Identify which cell holds the provided text, then report its (X, Y) central coordinate. 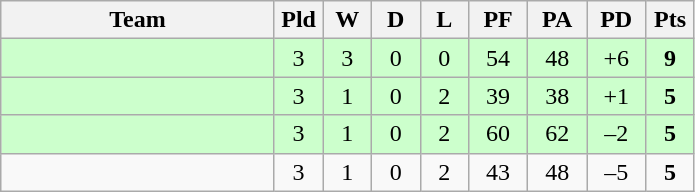
–2 (616, 134)
43 (498, 172)
9 (670, 58)
D (396, 20)
PA (558, 20)
W (348, 20)
39 (498, 96)
+1 (616, 96)
Pts (670, 20)
–5 (616, 172)
L (444, 20)
54 (498, 58)
PF (498, 20)
60 (498, 134)
Team (138, 20)
+6 (616, 58)
38 (558, 96)
62 (558, 134)
Pld (298, 20)
PD (616, 20)
